For the text-containing cell, return its midpoint in [X, Y] coordinate format. 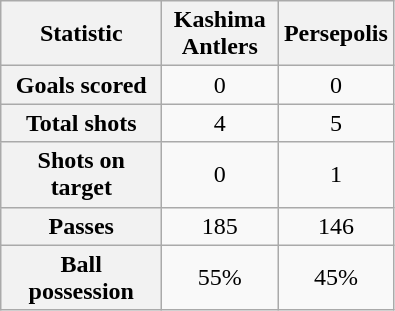
1 [336, 174]
146 [336, 226]
Statistic [82, 34]
4 [220, 123]
Total shots [82, 123]
55% [220, 278]
45% [336, 278]
185 [220, 226]
5 [336, 123]
Passes [82, 226]
Ball possession [82, 278]
Shots on target [82, 174]
Kashima Antlers [220, 34]
Goals scored [82, 85]
Persepolis [336, 34]
